Pinpoint the cell where the given text exists, returning its (X, Y) midpoint coordinate. 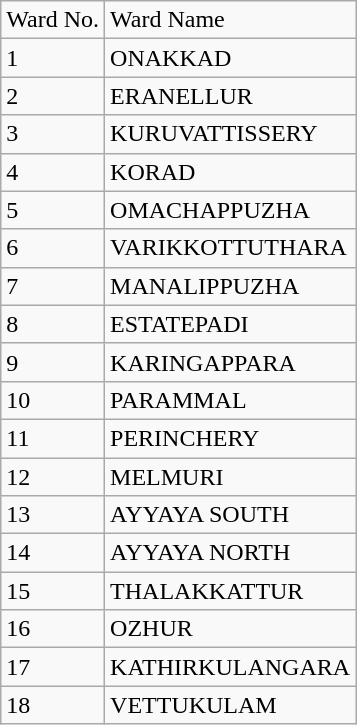
VARIKKOTTUTHARA (230, 248)
13 (53, 515)
7 (53, 286)
PERINCHERY (230, 438)
Ward No. (53, 20)
VETTUKULAM (230, 705)
2 (53, 96)
AYYAYA SOUTH (230, 515)
4 (53, 172)
6 (53, 248)
ONAKKAD (230, 58)
16 (53, 629)
10 (53, 400)
18 (53, 705)
12 (53, 477)
MANALIPPUZHA (230, 286)
AYYAYA NORTH (230, 553)
THALAKKATTUR (230, 591)
15 (53, 591)
ESTATEPADI (230, 324)
KATHIRKULANGARA (230, 667)
3 (53, 134)
9 (53, 362)
MELMURI (230, 477)
PARAMMAL (230, 400)
ERANELLUR (230, 96)
8 (53, 324)
OZHUR (230, 629)
1 (53, 58)
Ward Name (230, 20)
KARINGAPPARA (230, 362)
11 (53, 438)
KURUVATTISSERY (230, 134)
KORAD (230, 172)
17 (53, 667)
5 (53, 210)
14 (53, 553)
OMACHAPPUZHA (230, 210)
